Identify which cell holds the provided text, then report its (x, y) central coordinate. 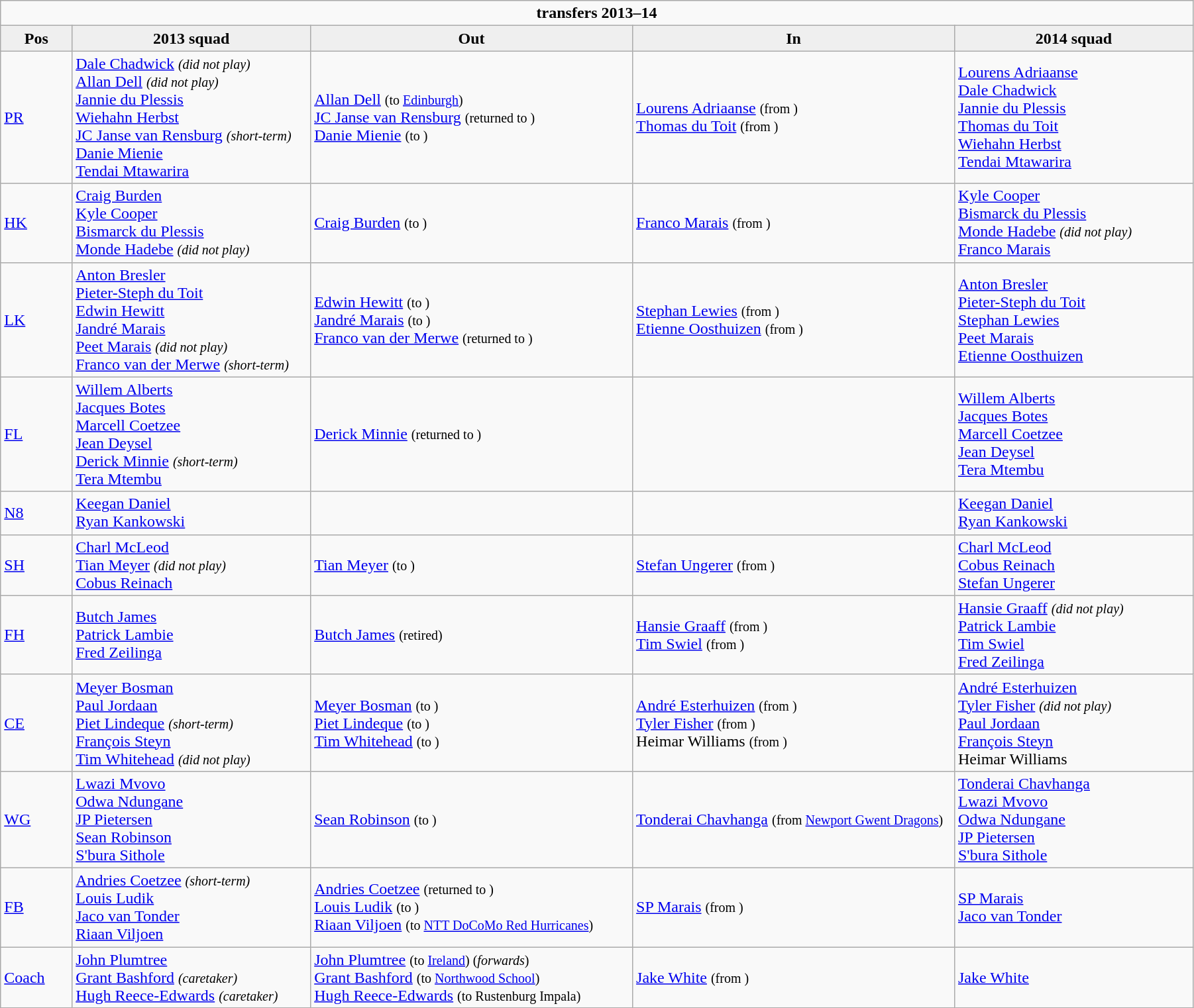
PR (36, 117)
Sean Robinson (to ) (472, 819)
WG (36, 819)
John PlumtreeGrant Bashford (caretaker)Hugh Reece-Edwards (caretaker) (191, 978)
Anton BreslerPieter-Steph du ToitEdwin HewittJandré MaraisPeet Marais (did not play)Franco van der Merwe (short-term) (191, 319)
LK (36, 319)
Coach (36, 978)
Butch JamesPatrick LambieFred Zeilinga (191, 634)
Anton BreslerPieter-Steph du ToitStephan LewiesPeet MaraisEtienne Oosthuizen (1073, 319)
John Plumtree (to Ireland) (forwards) Grant Bashford (to Northwood School) Hugh Reece-Edwards (to Rustenburg Impala) (472, 978)
Charl McLeodTian Meyer (did not play)Cobus Reinach (191, 565)
Charl McLeodCobus ReinachStefan Ungerer (1073, 565)
2014 squad (1073, 38)
Edwin Hewitt (to ) Jandré Marais (to ) Franco van der Merwe (returned to ) (472, 319)
N8 (36, 513)
André Esterhuizen (from ) Tyler Fisher (from ) Heimar Williams (from ) (794, 723)
Meyer BosmanPaul JordaanPiet Lindeque (short-term)François SteynTim Whitehead (did not play) (191, 723)
Hansie Graaff (did not play)Patrick LambieTim SwielFred Zeilinga (1073, 634)
Willem AlbertsJacques BotesMarcell CoetzeeJean DeyselDerick Minnie (short-term)Tera Mtembu (191, 434)
SH (36, 565)
SP Marais (from ) (794, 907)
FB (36, 907)
Dale Chadwick (did not play)Allan Dell (did not play)Jannie du PlessisWiehahn HerbstJC Janse van Rensburg (short-term)Danie MienieTendai Mtawarira (191, 117)
Butch James (retired) (472, 634)
2013 squad (191, 38)
Jake White (from ) (794, 978)
Meyer Bosman (to ) Piet Lindeque (to ) Tim Whitehead (to ) (472, 723)
Tian Meyer (to ) (472, 565)
SP MaraisJaco van Tonder (1073, 907)
Hansie Graaff (from ) Tim Swiel (from ) (794, 634)
Tonderai Chavhanga (from Newport Gwent Dragons) (794, 819)
Willem AlbertsJacques BotesMarcell CoetzeeJean DeyselTera Mtembu (1073, 434)
FH (36, 634)
Derick Minnie (returned to ) (472, 434)
Craig Burden (to ) (472, 223)
Lwazi MvovoOdwa NdunganeJP PietersenSean RobinsonS'bura Sithole (191, 819)
In (794, 38)
Andries Coetzee (returned to ) Louis Ludik (to ) Riaan Viljoen (to NTT DoCoMo Red Hurricanes) (472, 907)
Lourens AdriaanseDale ChadwickJannie du PlessisThomas du ToitWiehahn HerbstTendai Mtawarira (1073, 117)
HK (36, 223)
Stefan Ungerer (from ) (794, 565)
Lourens Adriaanse (from ) Thomas du Toit (from ) (794, 117)
CE (36, 723)
André EsterhuizenTyler Fisher (did not play)Paul JordaanFrançois SteynHeimar Williams (1073, 723)
Kyle CooperBismarck du PlessisMonde Hadebe (did not play)Franco Marais (1073, 223)
transfers 2013–14 (597, 13)
Out (472, 38)
FL (36, 434)
Pos (36, 38)
Craig BurdenKyle CooperBismarck du PlessisMonde Hadebe (did not play) (191, 223)
Tonderai ChavhangaLwazi MvovoOdwa NdunganeJP PietersenS'bura Sithole (1073, 819)
Franco Marais (from ) (794, 223)
Andries Coetzee (short-term)Louis LudikJaco van TonderRiaan Viljoen (191, 907)
Stephan Lewies (from ) Etienne Oosthuizen (from ) (794, 319)
Allan Dell (to Edinburgh) JC Janse van Rensburg (returned to ) Danie Mienie (to ) (472, 117)
Jake White (1073, 978)
